Detect which cell encompasses the target text, then output its [X, Y] center coordinate. 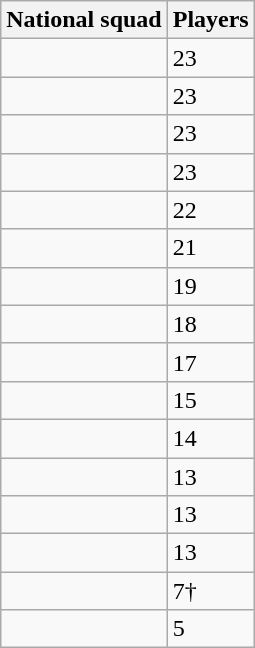
21 [210, 248]
19 [210, 286]
Players [210, 20]
18 [210, 324]
14 [210, 438]
National squad [84, 20]
5 [210, 629]
17 [210, 362]
15 [210, 400]
7† [210, 591]
22 [210, 210]
